Extract the [X, Y] coordinate from the center of the cell holding the provided text.  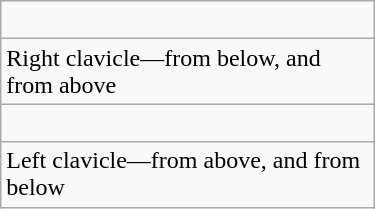
Right clavicle—from below, and from above [188, 72]
Left clavicle—from above, and from below [188, 174]
